Scan for the cell matching the given text and deliver its [x, y] coordinate at center. 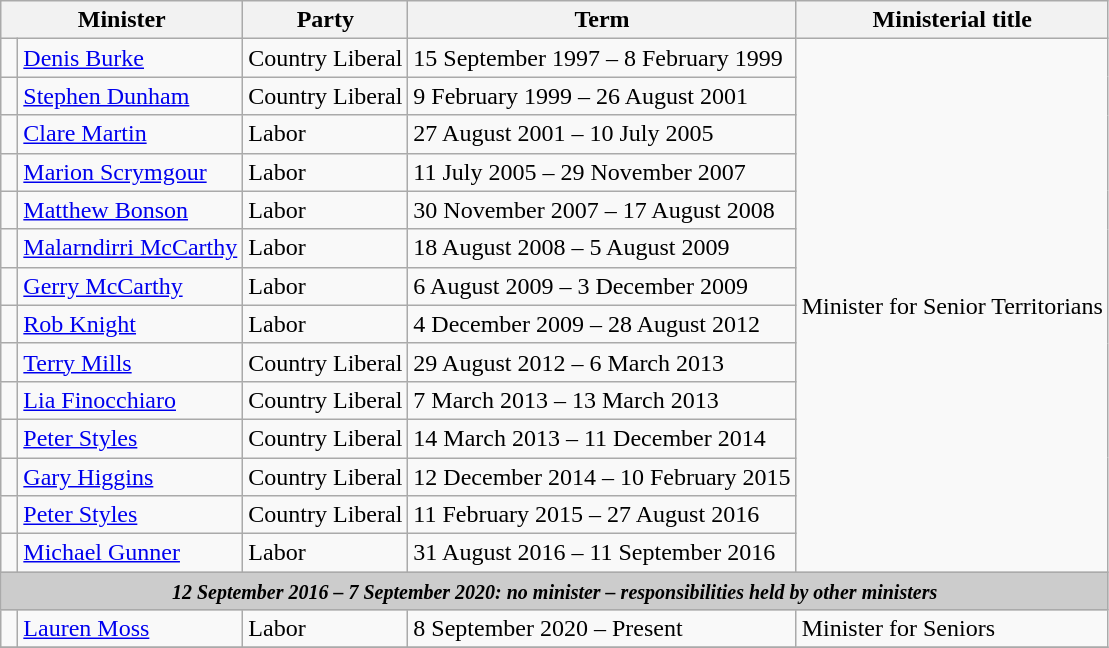
30 November 2007 – 17 August 2008 [602, 210]
Clare Martin [130, 134]
11 July 2005 – 29 November 2007 [602, 172]
Minister for Seniors [952, 629]
12 December 2014 – 10 February 2015 [602, 477]
Terry Mills [130, 362]
Matthew Bonson [130, 210]
15 September 1997 – 8 February 1999 [602, 58]
Michael Gunner [130, 553]
11 February 2015 – 27 August 2016 [602, 515]
Lauren Moss [130, 629]
27 August 2001 – 10 July 2005 [602, 134]
7 March 2013 – 13 March 2013 [602, 400]
29 August 2012 – 6 March 2013 [602, 362]
Malarndirri McCarthy [130, 248]
4 December 2009 – 28 August 2012 [602, 324]
Minister [122, 20]
Term [602, 20]
9 February 1999 – 26 August 2001 [602, 96]
Minister for Senior Territorians [952, 306]
Ministerial title [952, 20]
Stephen Dunham [130, 96]
18 August 2008 – 5 August 2009 [602, 248]
31 August 2016 – 11 September 2016 [602, 553]
Denis Burke [130, 58]
Gerry McCarthy [130, 286]
8 September 2020 – Present [602, 629]
Rob Knight [130, 324]
6 August 2009 – 3 December 2009 [602, 286]
12 September 2016 – 7 September 2020: no minister – responsibilities held by other ministers [555, 591]
Marion Scrymgour [130, 172]
Gary Higgins [130, 477]
14 March 2013 – 11 December 2014 [602, 438]
Lia Finocchiaro [130, 400]
Party [326, 20]
